Detect which cell encompasses the target text, then output its (X, Y) center coordinate. 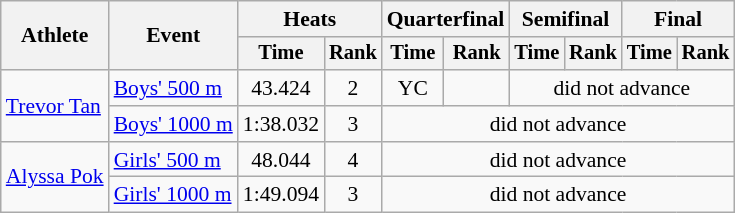
Heats (310, 19)
4 (353, 160)
Semifinal (565, 19)
1:49.094 (281, 195)
Athlete (55, 36)
Final (678, 19)
Boys' 500 m (174, 88)
2 (353, 88)
48.044 (281, 160)
Trevor Tan (55, 106)
43.424 (281, 88)
Boys' 1000 m (174, 124)
Alyssa Pok (55, 178)
YC (413, 88)
1:38.032 (281, 124)
Girls' 1000 m (174, 195)
Event (174, 36)
Quarterfinal (446, 19)
Girls' 500 m (174, 160)
